Identify which cell holds the provided text, then report its (X, Y) central coordinate. 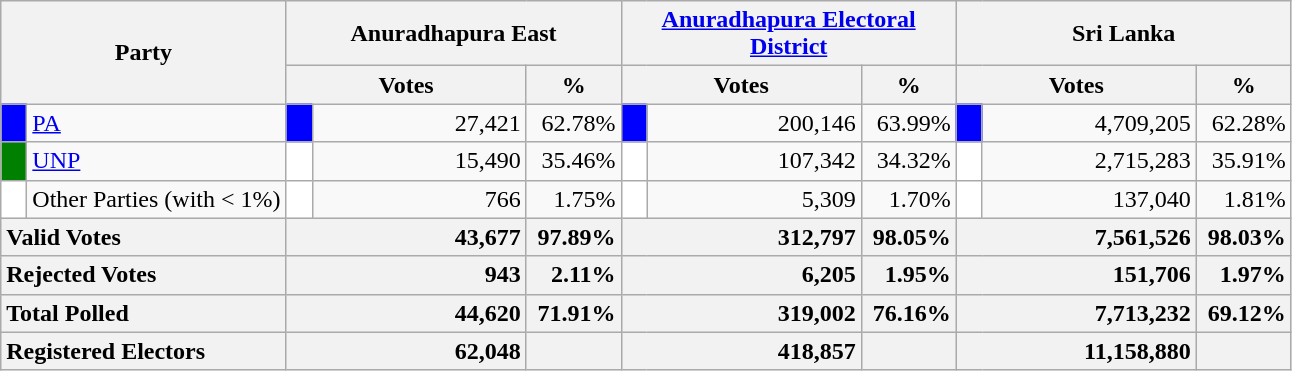
62.28% (1244, 123)
76.16% (908, 313)
PA (156, 123)
200,146 (754, 123)
Other Parties (with < 1%) (156, 199)
2,715,283 (1089, 161)
98.05% (908, 237)
62,048 (406, 351)
11,158,880 (1076, 351)
137,040 (1089, 199)
7,561,526 (1076, 237)
1.81% (1244, 199)
319,002 (741, 313)
Rejected Votes (144, 275)
15,490 (419, 161)
2.11% (574, 275)
1.75% (574, 199)
Total Polled (144, 313)
63.99% (908, 123)
27,421 (419, 123)
766 (419, 199)
943 (406, 275)
Anuradhapura East (454, 34)
35.91% (1244, 161)
107,342 (754, 161)
1.95% (908, 275)
6,205 (741, 275)
62.78% (574, 123)
Anuradhapura Electoral District (788, 34)
Valid Votes (144, 237)
151,706 (1076, 275)
UNP (156, 161)
1.70% (908, 199)
44,620 (406, 313)
1.97% (1244, 275)
97.89% (574, 237)
7,713,232 (1076, 313)
34.32% (908, 161)
98.03% (1244, 237)
312,797 (741, 237)
Party (144, 52)
Registered Electors (144, 351)
418,857 (741, 351)
5,309 (754, 199)
4,709,205 (1089, 123)
69.12% (1244, 313)
Sri Lanka (1124, 34)
71.91% (574, 313)
43,677 (406, 237)
35.46% (574, 161)
